For the text-containing cell, return its midpoint in [x, y] coordinate format. 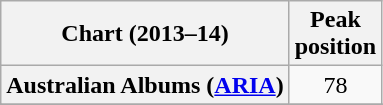
Peakposition [335, 34]
78 [335, 85]
Chart (2013–14) [145, 34]
Australian Albums (ARIA) [145, 85]
